Determine the [X, Y] coordinate at the center of the cell enclosing the given text.  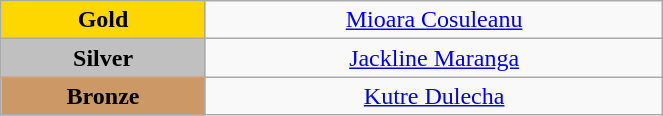
Mioara Cosuleanu [434, 20]
Silver [104, 58]
Jackline Maranga [434, 58]
Bronze [104, 96]
Kutre Dulecha [434, 96]
Gold [104, 20]
